Search for the cell housing the specified text and yield its (x, y) center coordinate. 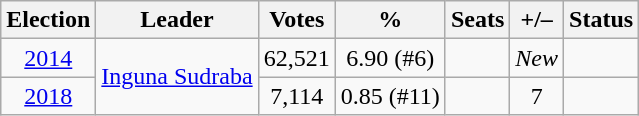
Inguna Sudraba (177, 77)
7 (537, 96)
2018 (48, 96)
0.85 (#11) (390, 96)
New (537, 58)
7,114 (296, 96)
2014 (48, 58)
Status (602, 20)
+/– (537, 20)
% (390, 20)
Election (48, 20)
Leader (177, 20)
6.90 (#6) (390, 58)
Votes (296, 20)
Seats (477, 20)
62,521 (296, 58)
